Return (x, y) of the center of cell containing provided text 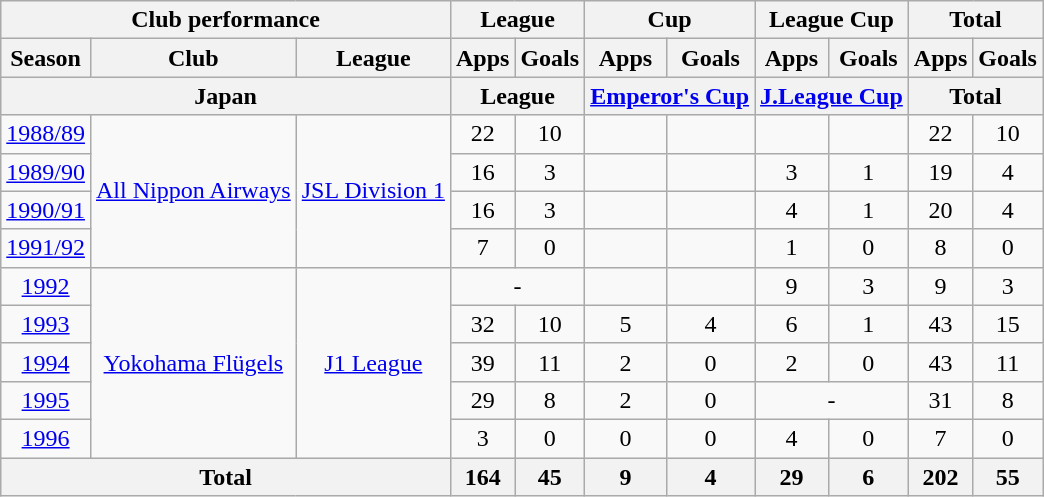
Yokohama Flügels (193, 362)
31 (940, 400)
164 (482, 477)
All Nippon Airways (193, 191)
J1 League (373, 362)
League Cup (832, 20)
Club performance (226, 20)
1990/91 (46, 210)
1996 (46, 438)
19 (940, 172)
39 (482, 362)
Japan (226, 96)
JSL Division 1 (373, 191)
Cup (670, 20)
1994 (46, 362)
5 (626, 324)
J.League Cup (832, 96)
45 (550, 477)
1991/92 (46, 248)
Season (46, 58)
20 (940, 210)
55 (1008, 477)
1993 (46, 324)
1992 (46, 286)
202 (940, 477)
15 (1008, 324)
1988/89 (46, 134)
Club (193, 58)
32 (482, 324)
Emperor's Cup (670, 96)
1995 (46, 400)
1989/90 (46, 172)
